Return (X, Y) of the center of cell containing provided text 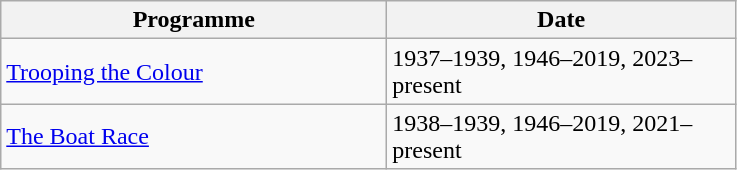
The Boat Race (194, 136)
Programme (194, 20)
1937–1939, 1946–2019, 2023–present (562, 72)
1938–1939, 1946–2019, 2021–present (562, 136)
Date (562, 20)
Trooping the Colour (194, 72)
